Search for the cell housing the specified text and yield its (x, y) center coordinate. 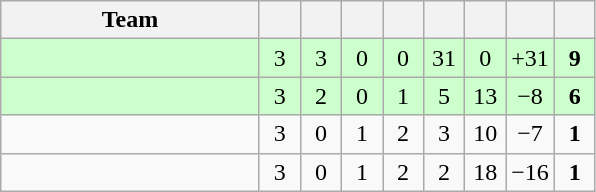
31 (444, 58)
−16 (530, 172)
10 (486, 134)
Team (130, 20)
13 (486, 96)
+31 (530, 58)
18 (486, 172)
−8 (530, 96)
5 (444, 96)
6 (574, 96)
−7 (530, 134)
9 (574, 58)
